Output the (X, Y) coordinate of the center of the cell containing the given text.  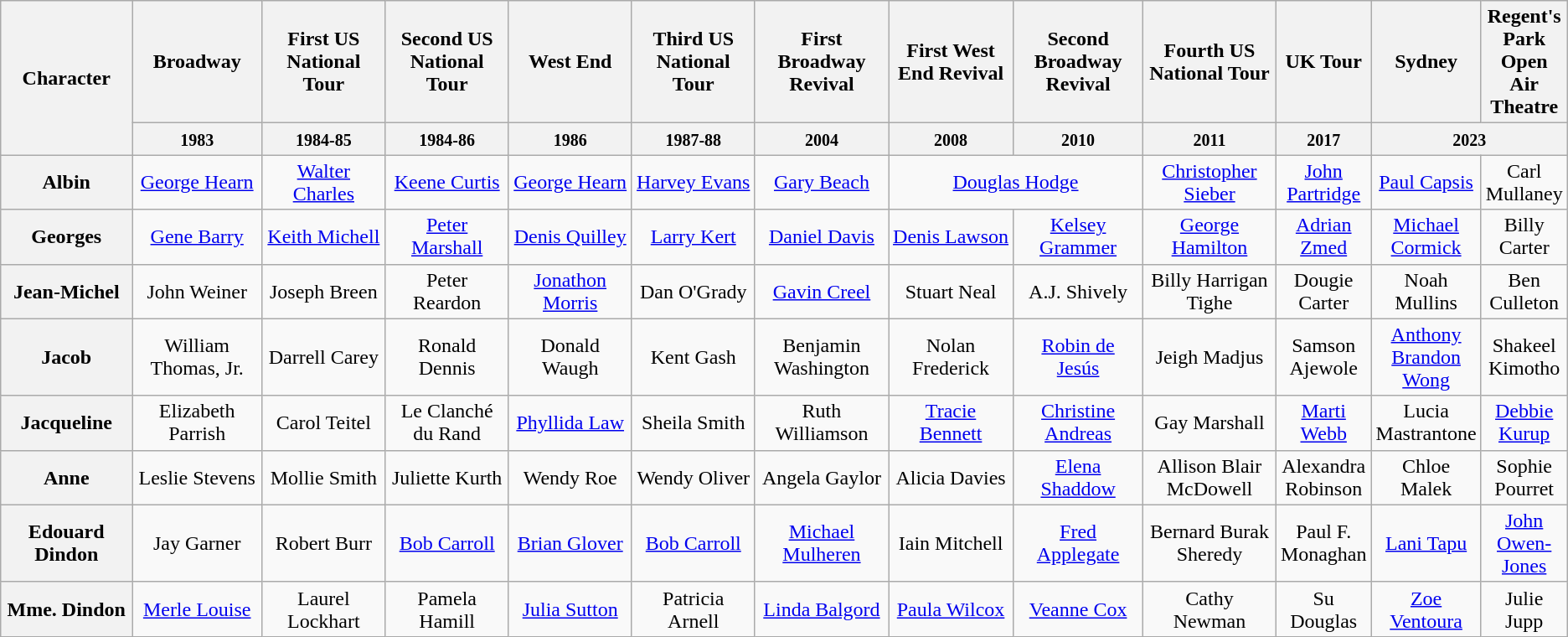
Merle Louise (198, 609)
Anthony Brandon Wong (1426, 357)
Carl Mullaney (1524, 183)
Joseph Breen (323, 292)
Fourth US National Tour (1210, 62)
George Hamilton (1210, 236)
UK Tour (1323, 62)
Kent Gash (694, 357)
Alexandra Robinson (1323, 478)
2011 (1210, 139)
1986 (570, 139)
Pamela Hamill (447, 609)
Sophie Pourret (1524, 478)
2023 (1469, 139)
Dan O'Grady (694, 292)
Stuart Neal (950, 292)
1987-88 (694, 139)
Georges (67, 236)
Zoe Ventoura (1426, 609)
Michael Cormick (1426, 236)
Allison Blair McDowell (1210, 478)
A.J. Shively (1079, 292)
Jay Garner (198, 543)
Anne (67, 478)
Jeigh Madjus (1210, 357)
Debbie Kurup (1524, 422)
Second US National Tour (447, 62)
Brian Glover (570, 543)
Patricia Arnell (694, 609)
Shakeel Kimotho (1524, 357)
Elena Shaddow (1079, 478)
Walter Charles (323, 183)
Denis Quilley (570, 236)
Gavin Creel (821, 292)
1984-86 (447, 139)
Wendy Oliver (694, 478)
1984-85 (323, 139)
Darrell Carey (323, 357)
Peter Reardon (447, 292)
Angela Gaylor (821, 478)
Carol Teitel (323, 422)
2017 (1323, 139)
Linda Balgord (821, 609)
Jean-Michel (67, 292)
John Weiner (198, 292)
Keith Michell (323, 236)
Ben Culleton (1524, 292)
2010 (1079, 139)
Elizabeth Parrish (198, 422)
Ronald Dennis (447, 357)
Robert Burr (323, 543)
Tracie Bennett (950, 422)
Billy Carter (1524, 236)
Julia Sutton (570, 609)
William Thomas, Jr. (198, 357)
First West End Revival (950, 62)
Su Douglas (1323, 609)
Bernard Burak Sheredy (1210, 543)
Benjamin Washington (821, 357)
Fred Applegate (1079, 543)
Alicia Davies (950, 478)
Paula Wilcox (950, 609)
Peter Marshall (447, 236)
Noah Mullins (1426, 292)
Character (67, 78)
Third US National Tour (694, 62)
Leslie Stevens (198, 478)
Jacqueline (67, 422)
Lani Tapu (1426, 543)
Donald Waugh (570, 357)
Edouard Dindon (67, 543)
2008 (950, 139)
Daniel Davis (821, 236)
Sydney (1426, 62)
Jonathon Morris (570, 292)
Adrian Zmed (1323, 236)
Denis Lawson (950, 236)
Broadway (198, 62)
Iain Mitchell (950, 543)
Lucia Mastrantone (1426, 422)
Regent's Park Open Air Theatre (1524, 62)
Michael Mulheren (821, 543)
Julie Jupp (1524, 609)
John Owen-Jones (1524, 543)
2004 (821, 139)
Christine Andreas (1079, 422)
Albin (67, 183)
Keene Curtis (447, 183)
Wendy Roe (570, 478)
Harvey Evans (694, 183)
Gene Barry (198, 236)
Larry Kert (694, 236)
Ruth Williamson (821, 422)
Billy Harrigan Tighe (1210, 292)
Christopher Sieber (1210, 183)
Laurel Lockhart (323, 609)
Douglas Hodge (1015, 183)
Paul F. Monaghan (1323, 543)
Gay Marshall (1210, 422)
Mollie Smith (323, 478)
Gary Beach (821, 183)
Cathy Newman (1210, 609)
West End (570, 62)
Veanne Cox (1079, 609)
John Partridge (1323, 183)
Samson Ajewole (1323, 357)
Jacob (67, 357)
Second Broadway Revival (1079, 62)
Kelsey Grammer (1079, 236)
1983 (198, 139)
Nolan Frederick (950, 357)
First US National Tour (323, 62)
Le Clanché du Rand (447, 422)
Marti Webb (1323, 422)
Juliette Kurth (447, 478)
Chloe Malek (1426, 478)
Paul Capsis (1426, 183)
Dougie Carter (1323, 292)
Phyllida Law (570, 422)
Mme. Dindon (67, 609)
First Broadway Revival (821, 62)
Sheila Smith (694, 422)
Robin de Jesús (1079, 357)
